Detect which cell encompasses the target text, then output its (x, y) center coordinate. 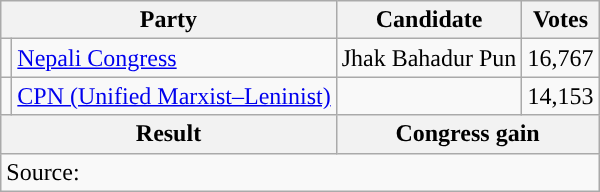
CPN (Unified Marxist–Leninist) (174, 96)
Party (168, 20)
Result (168, 134)
Votes (560, 20)
14,153 (560, 96)
Congress gain (468, 134)
16,767 (560, 58)
Candidate (429, 20)
Source: (300, 172)
Nepali Congress (174, 58)
Jhak Bahadur Pun (429, 58)
